Locate the cell with the specified text and output its [x, y] center coordinate. 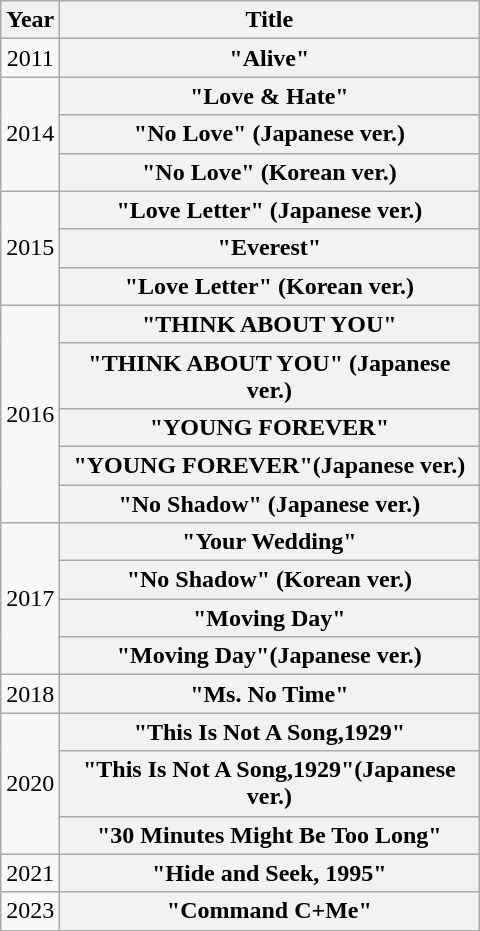
"No Love" (Korean ver.) [270, 172]
2017 [30, 599]
2015 [30, 248]
"This Is Not A Song,1929"(Japanese ver.) [270, 784]
2020 [30, 784]
"This Is Not A Song,1929" [270, 732]
2021 [30, 873]
Title [270, 20]
2016 [30, 414]
"Love & Hate" [270, 96]
"Hide and Seek, 1995" [270, 873]
"THINK ABOUT YOU" (Japanese ver.) [270, 376]
"No Love" (Japanese ver.) [270, 134]
"No Shadow" (Japanese ver.) [270, 503]
"YOUNG FOREVER"(Japanese ver.) [270, 465]
2018 [30, 694]
2011 [30, 58]
"No Shadow" (Korean ver.) [270, 580]
"Alive" [270, 58]
"Moving Day"(Japanese ver.) [270, 656]
"THINK ABOUT YOU" [270, 324]
2023 [30, 911]
"Everest" [270, 248]
"Command C+Me" [270, 911]
"30 Minutes Might Be Too Long" [270, 835]
"Love Letter" (Japanese ver.) [270, 210]
"Moving Day" [270, 618]
2014 [30, 134]
"Ms. No Time" [270, 694]
"Your Wedding" [270, 542]
Year [30, 20]
"YOUNG FOREVER" [270, 427]
"Love Letter" (Korean ver.) [270, 286]
